Return the [x, y] coordinate for the center point of the cell that contains the specified text.  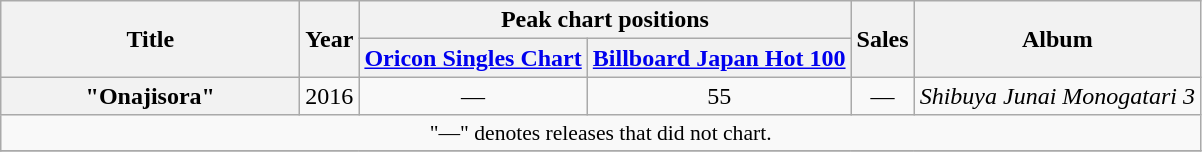
Shibuya Junai Monogatari 3 [1057, 96]
Peak chart positions [605, 20]
Sales [882, 39]
"Onajisora" [150, 96]
Title [150, 39]
55 [719, 96]
Album [1057, 39]
Billboard Japan Hot 100 [719, 58]
"—" denotes releases that did not chart. [601, 133]
Oricon Singles Chart [473, 58]
Year [330, 39]
2016 [330, 96]
